Provide the (X, Y) coordinate of the cell's center where the given text is located.  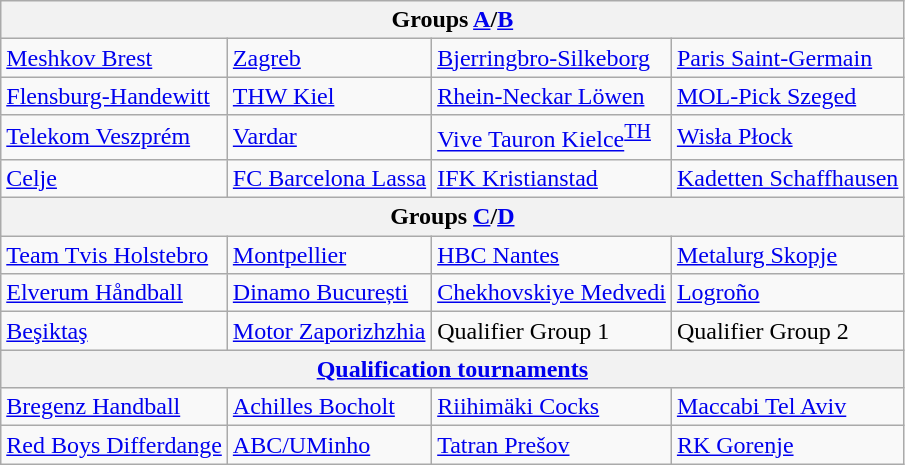
Chekhovskiye Medvedi (552, 293)
THW Kiel (329, 96)
ABC/UMinho (329, 445)
Qualifier Group 1 (552, 331)
Red Boys Differdange (114, 445)
Metalurg Skopje (788, 255)
Qualifier Group 2 (788, 331)
Wisła Płock (788, 138)
FC Barcelona Lassa (329, 178)
Riihimäki Cocks (552, 407)
Maccabi Tel Aviv (788, 407)
Groups C/D (452, 217)
Motor Zaporizhzhia (329, 331)
Vive Tauron KielceTH (552, 138)
Celje (114, 178)
Qualification tournaments (452, 369)
Kadetten Schaffhausen (788, 178)
Bregenz Handball (114, 407)
Beşiktaş (114, 331)
IFK Kristianstad (552, 178)
HBC Nantes (552, 255)
Rhein-Neckar Löwen (552, 96)
Achilles Bocholt (329, 407)
RK Gorenje (788, 445)
Montpellier (329, 255)
Meshkov Brest (114, 58)
Telekom Veszprém (114, 138)
Logroño (788, 293)
Dinamo București (329, 293)
Groups A/B (452, 20)
Tatran Prešov (552, 445)
Vardar (329, 138)
Elverum Håndball (114, 293)
Zagreb (329, 58)
Paris Saint-Germain (788, 58)
MOL-Pick Szeged (788, 96)
Bjerringbro-Silkeborg (552, 58)
Flensburg-Handewitt (114, 96)
Team Tvis Holstebro (114, 255)
